Provide the (X, Y) coordinate of the cell's center where the given text is located.  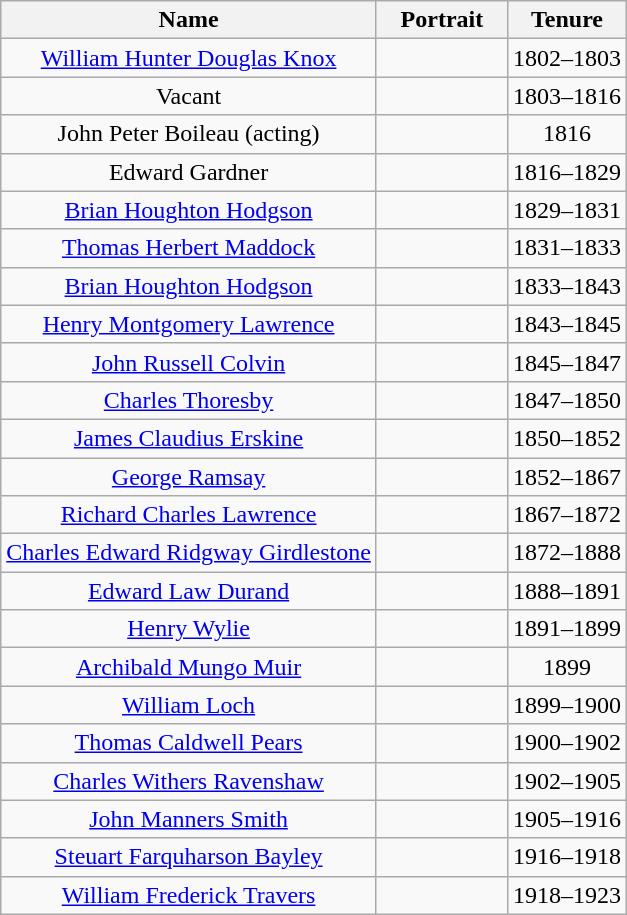
Henry Wylie (189, 629)
1803–1816 (566, 96)
Tenure (566, 20)
William Hunter Douglas Knox (189, 58)
1905–1916 (566, 819)
William Loch (189, 705)
1802–1803 (566, 58)
Thomas Caldwell Pears (189, 743)
Vacant (189, 96)
1833–1843 (566, 286)
Henry Montgomery Lawrence (189, 324)
1900–1902 (566, 743)
Charles Withers Ravenshaw (189, 781)
John Manners Smith (189, 819)
Name (189, 20)
Archibald Mungo Muir (189, 667)
George Ramsay (189, 477)
1918–1923 (566, 895)
James Claudius Erskine (189, 438)
Portrait (442, 20)
1816–1829 (566, 172)
1850–1852 (566, 438)
1899 (566, 667)
William Frederick Travers (189, 895)
1829–1831 (566, 210)
John Peter Boileau (acting) (189, 134)
1916–1918 (566, 857)
Edward Gardner (189, 172)
Edward Law Durand (189, 591)
Charles Thoresby (189, 400)
Steuart Farquharson Bayley (189, 857)
John Russell Colvin (189, 362)
1899–1900 (566, 705)
Charles Edward Ridgway Girdlestone (189, 553)
1847–1850 (566, 400)
Thomas Herbert Maddock (189, 248)
1845–1847 (566, 362)
1816 (566, 134)
1902–1905 (566, 781)
1872–1888 (566, 553)
1888–1891 (566, 591)
1891–1899 (566, 629)
1867–1872 (566, 515)
1843–1845 (566, 324)
1852–1867 (566, 477)
Richard Charles Lawrence (189, 515)
1831–1833 (566, 248)
